From the cell containing the given text, extract its center point as [X, Y] coordinate. 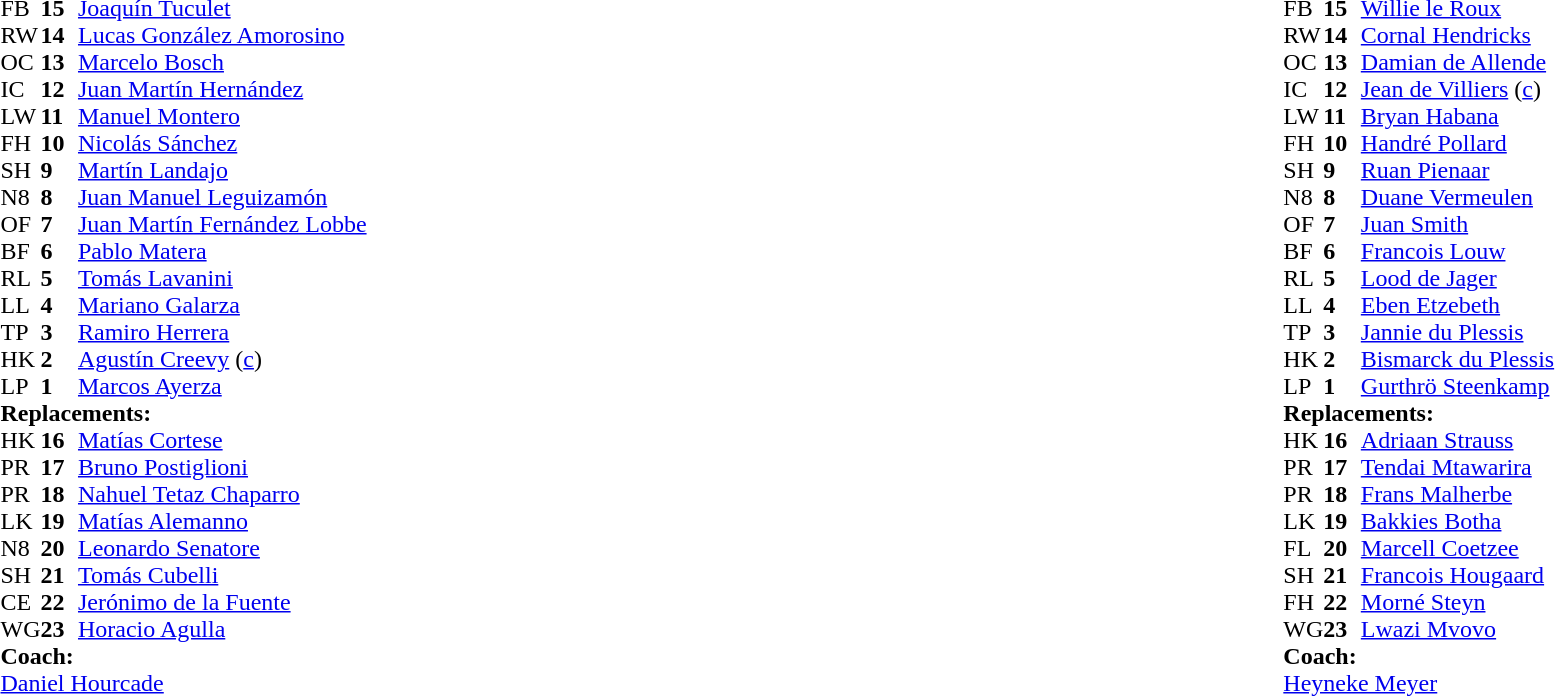
Tomás Lavanini [222, 278]
Pablo Matera [222, 252]
Ramiro Herrera [222, 332]
Mariano Galarza [222, 306]
Morné Steyn [1458, 602]
Juan Manuel Leguizamón [222, 198]
Nahuel Tetaz Chaparro [222, 494]
Agustín Creevy (c) [222, 360]
Horacio Agulla [222, 630]
Jean de Villiers (c) [1458, 90]
Bryan Habana [1458, 116]
Bismarck du Plessis [1458, 360]
Juan Martín Hernández [222, 90]
Juan Smith [1458, 224]
Lood de Jager [1458, 278]
Matías Alemanno [222, 522]
Tendai Mtawarira [1458, 468]
Jannie du Plessis [1458, 332]
FL [1303, 548]
Martín Landajo [222, 170]
CE [20, 602]
Handré Pollard [1458, 144]
Bakkies Botha [1458, 522]
Matías Cortese [222, 440]
Nicolás Sánchez [222, 144]
Lucas González Amorosino [222, 36]
Ruan Pienaar [1458, 170]
Marcelo Bosch [222, 62]
Damian de Allende [1458, 62]
Francois Louw [1458, 252]
Lwazi Mvovo [1458, 630]
Tomás Cubelli [222, 576]
Marcos Ayerza [222, 386]
Gurthrö Steenkamp [1458, 386]
Frans Malherbe [1458, 494]
Juan Martín Fernández Lobbe [222, 224]
Bruno Postiglioni [222, 468]
Manuel Montero [222, 116]
Duane Vermeulen [1458, 198]
Jerónimo de la Fuente [222, 602]
Francois Hougaard [1458, 576]
Cornal Hendricks [1458, 36]
Leonardo Senatore [222, 548]
Adriaan Strauss [1458, 440]
Marcell Coetzee [1458, 548]
Eben Etzebeth [1458, 306]
